Return (x, y) of the center of cell containing provided text 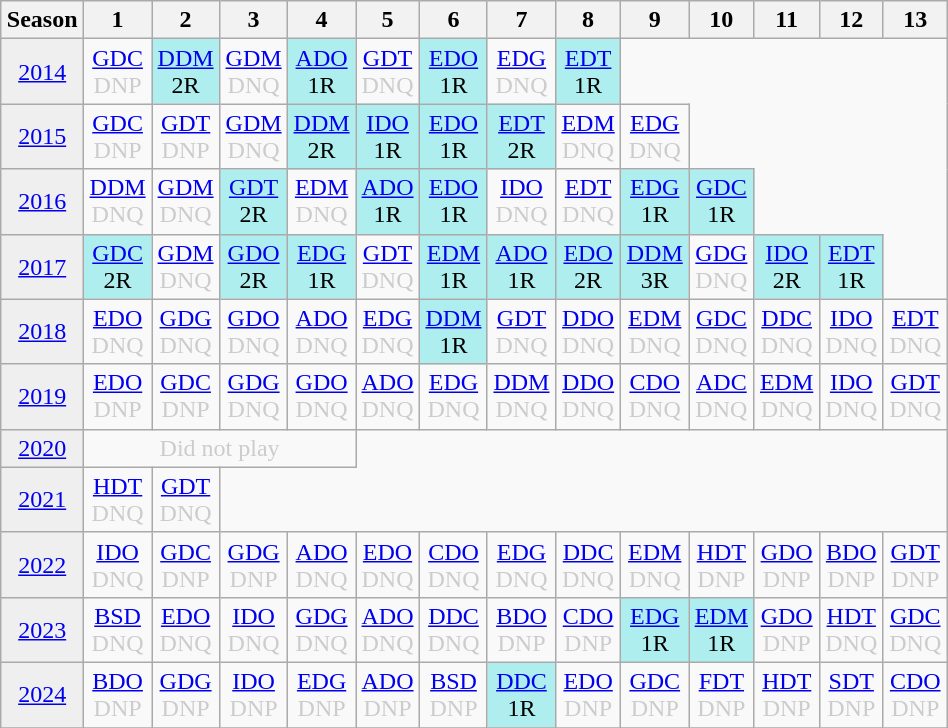
EDT2R (521, 136)
2014 (42, 72)
ADCDNQ (722, 396)
2021 (42, 500)
DDM3R (655, 266)
2015 (42, 136)
ADODNP (388, 694)
10 (722, 20)
2022 (42, 564)
BSDDNP (453, 694)
8 (588, 20)
11 (786, 20)
2017 (42, 266)
BSDDNQ (118, 630)
DDC1R (521, 694)
4 (322, 20)
GDC1R (722, 202)
IDODNP (254, 694)
EDGDNP (322, 694)
2 (186, 20)
12 (851, 20)
1 (118, 20)
2018 (42, 332)
2024 (42, 694)
SDTDNP (851, 694)
FDTDNP (722, 694)
Did not play (220, 448)
2016 (42, 202)
Season (42, 20)
6 (453, 20)
2023 (42, 630)
13 (915, 20)
3 (254, 20)
2020 (42, 448)
GDO2R (254, 266)
7 (521, 20)
DDM1R (453, 332)
5 (388, 20)
EDO2R (588, 266)
2019 (42, 396)
GDC2R (118, 266)
IDO1R (388, 136)
9 (655, 20)
IDO2R (786, 266)
GDT2R (254, 202)
